Find where the given text appears and provide that cell's center as [X, Y] coordinate. 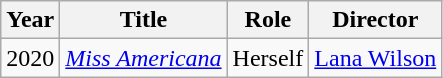
Herself [268, 58]
Year [30, 20]
Role [268, 20]
Lana Wilson [376, 58]
Title [144, 20]
Director [376, 20]
Miss Americana [144, 58]
2020 [30, 58]
